Scan for the cell matching the given text and deliver its (x, y) coordinate at center. 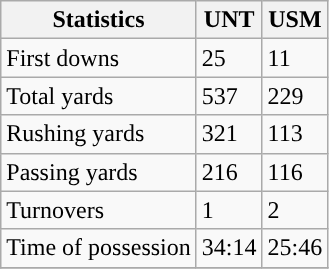
34:14 (229, 248)
537 (229, 96)
11 (295, 58)
Total yards (99, 96)
Passing yards (99, 172)
116 (295, 172)
113 (295, 134)
2 (295, 210)
Rushing yards (99, 134)
25:46 (295, 248)
First downs (99, 58)
Statistics (99, 20)
Time of possession (99, 248)
216 (229, 172)
25 (229, 58)
1 (229, 210)
USM (295, 20)
229 (295, 96)
UNT (229, 20)
Turnovers (99, 210)
321 (229, 134)
